Provide the [X, Y] coordinate of the cell's center where the given text is located.  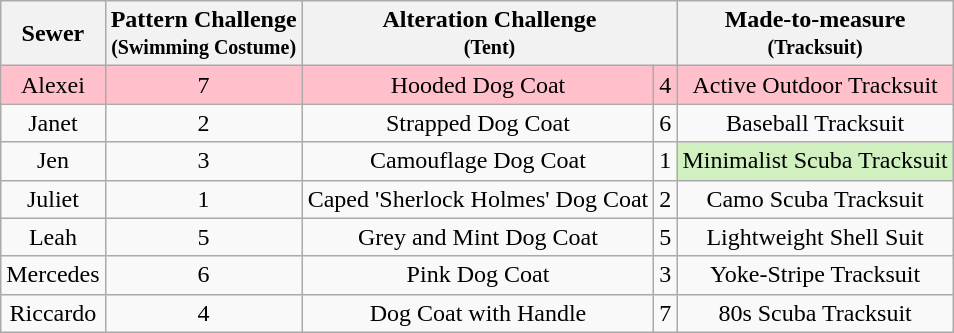
Yoke-Stripe Tracksuit [815, 275]
Grey and Mint Dog Coat [478, 237]
Janet [53, 123]
Mercedes [53, 275]
Leah [53, 237]
Made-to-measure(Tracksuit) [815, 34]
Pattern Challenge(Swimming Costume) [204, 34]
Baseball Tracksuit [815, 123]
Alexei [53, 85]
Alteration Challenge(Tent) [490, 34]
Sewer [53, 34]
80s Scuba Tracksuit [815, 313]
Jen [53, 161]
Lightweight Shell Suit [815, 237]
Dog Coat with Handle [478, 313]
Active Outdoor Tracksuit [815, 85]
Camouflage Dog Coat [478, 161]
Camo Scuba Tracksuit [815, 199]
Juliet [53, 199]
Minimalist Scuba Tracksuit [815, 161]
Strapped Dog Coat [478, 123]
Riccardo [53, 313]
Pink Dog Coat [478, 275]
Caped 'Sherlock Holmes' Dog Coat [478, 199]
Hooded Dog Coat [478, 85]
